From the cell containing the given text, extract its center point as (X, Y) coordinate. 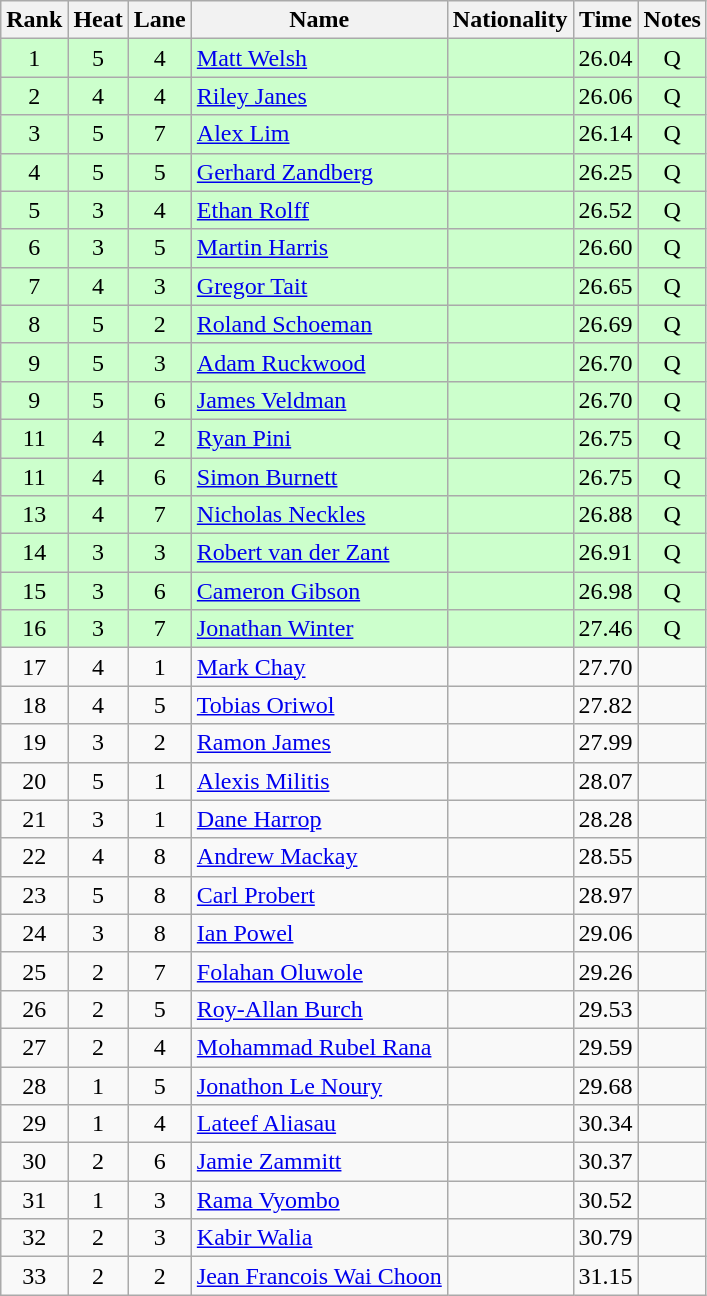
Time (606, 20)
Jonathon Le Noury (319, 1085)
Dane Harrop (319, 819)
17 (34, 667)
Alex Lim (319, 134)
Andrew Mackay (319, 857)
24 (34, 933)
Roland Schoeman (319, 324)
16 (34, 629)
32 (34, 1238)
26.88 (606, 515)
29.68 (606, 1085)
26.60 (606, 248)
27 (34, 1047)
27.82 (606, 705)
Notes (672, 20)
26 (34, 1009)
18 (34, 705)
Rank (34, 20)
19 (34, 743)
Simon Burnett (319, 477)
20 (34, 781)
28.28 (606, 819)
Lateef Aliasau (319, 1124)
Heat (98, 20)
30.34 (606, 1124)
26.65 (606, 286)
Lane (160, 20)
28.07 (606, 781)
29.06 (606, 933)
31 (34, 1200)
29.26 (606, 971)
Martin Harris (319, 248)
26.25 (606, 172)
23 (34, 895)
Riley Janes (319, 96)
29.59 (606, 1047)
Nationality (510, 20)
31.15 (606, 1276)
Mohammad Rubel Rana (319, 1047)
Gregor Tait (319, 286)
26.91 (606, 553)
Kabir Walia (319, 1238)
Mark Chay (319, 667)
Gerhard Zandberg (319, 172)
28.97 (606, 895)
30.37 (606, 1162)
27.46 (606, 629)
30.52 (606, 1200)
Robert van der Zant (319, 553)
Carl Probert (319, 895)
29 (34, 1124)
25 (34, 971)
26.98 (606, 591)
Nicholas Neckles (319, 515)
Alexis Militis (319, 781)
26.52 (606, 210)
27.99 (606, 743)
26.06 (606, 96)
Ramon James (319, 743)
21 (34, 819)
Rama Vyombo (319, 1200)
27.70 (606, 667)
Tobias Oriwol (319, 705)
Folahan Oluwole (319, 971)
26.69 (606, 324)
30 (34, 1162)
Roy-Allan Burch (319, 1009)
Jamie Zammitt (319, 1162)
Jonathan Winter (319, 629)
Ian Powel (319, 933)
Cameron Gibson (319, 591)
13 (34, 515)
28.55 (606, 857)
15 (34, 591)
33 (34, 1276)
22 (34, 857)
Jean Francois Wai Choon (319, 1276)
29.53 (606, 1009)
28 (34, 1085)
26.04 (606, 58)
14 (34, 553)
26.14 (606, 134)
Matt Welsh (319, 58)
Name (319, 20)
Adam Ruckwood (319, 362)
30.79 (606, 1238)
Ryan Pini (319, 438)
Ethan Rolff (319, 210)
James Veldman (319, 400)
